Capture the cell that displays the provided text and extract its [X, Y] central coordinate. 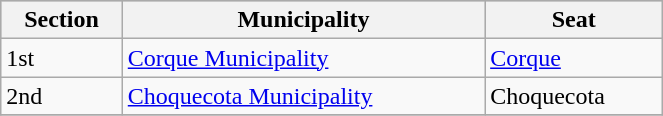
2nd [62, 96]
Section [62, 20]
1st [62, 58]
Choquecota Municipality [303, 96]
Municipality [303, 20]
Corque Municipality [303, 58]
Choquecota [574, 96]
Seat [574, 20]
Corque [574, 58]
